Locate the cell with the specified text and output its [x, y] center coordinate. 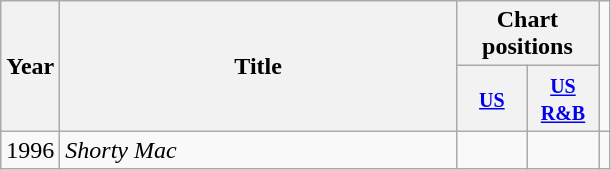
Title [258, 66]
Shorty Mac [258, 150]
1996 [30, 150]
US R&B [562, 98]
US [492, 98]
Chart positions [527, 34]
Year [30, 66]
